Identify which cell holds the provided text, then report its [x, y] central coordinate. 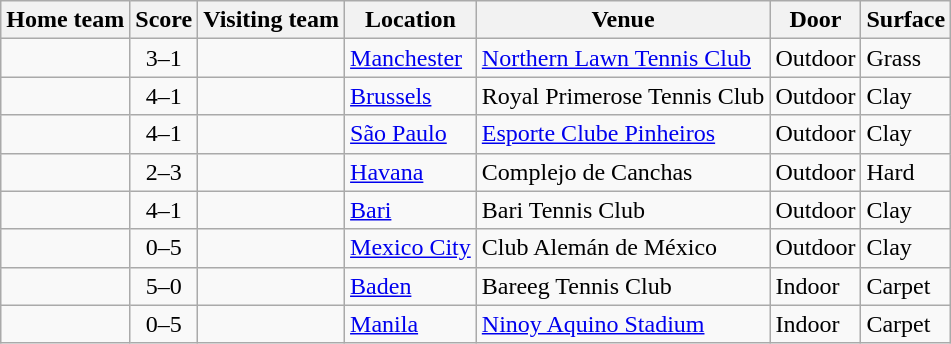
Brussels [411, 96]
Manchester [411, 58]
Royal Primerose Tennis Club [623, 96]
Baden [411, 286]
Esporte Clube Pinheiros [623, 134]
Bari Tennis Club [623, 210]
Havana [411, 172]
3–1 [164, 58]
Score [164, 20]
Grass [906, 58]
São Paulo [411, 134]
Manila [411, 324]
Venue [623, 20]
2–3 [164, 172]
Surface [906, 20]
Bareeg Tennis Club [623, 286]
Door [816, 20]
Location [411, 20]
Home team [66, 20]
Ninoy Aquino Stadium [623, 324]
Visiting team [272, 20]
Complejo de Canchas [623, 172]
Mexico City [411, 248]
Northern Lawn Tennis Club [623, 58]
Hard [906, 172]
5–0 [164, 286]
Club Alemán de México [623, 248]
Bari [411, 210]
